From the cell containing the given text, extract its center point as (x, y) coordinate. 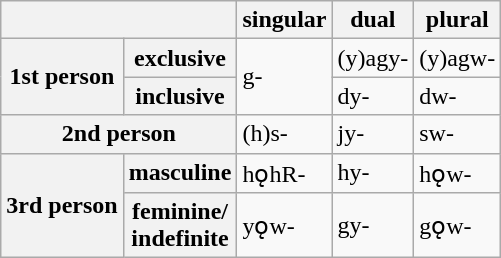
gy- (373, 226)
gǫw- (458, 226)
3rd person (62, 206)
g- (284, 77)
1st person (62, 77)
plural (458, 20)
hǫw- (458, 173)
singular (284, 20)
(h)s- (284, 134)
hy- (373, 173)
2nd person (119, 134)
masculine (180, 173)
dual (373, 20)
hǫhR- (284, 173)
yǫw- (284, 226)
sw- (458, 134)
(y)agy- (373, 58)
inclusive (180, 96)
dy- (373, 96)
(y)agw- (458, 58)
jy- (373, 134)
feminine/indefinite (180, 226)
dw- (458, 96)
exclusive (180, 58)
